Detect which cell encompasses the target text, then output its [x, y] center coordinate. 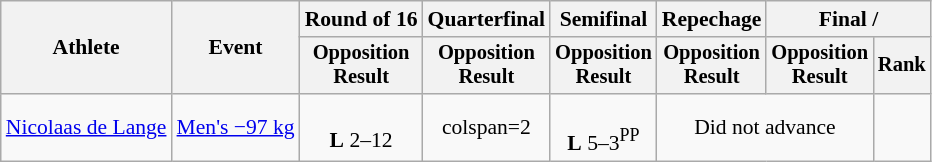
Event [236, 48]
Athlete [86, 48]
Quarterfinal [487, 19]
Rank [902, 66]
Final / [848, 19]
Men's −97 kg [236, 128]
Did not advance [765, 128]
colspan=2 [487, 128]
Nicolaas de Lange [86, 128]
Round of 16 [362, 19]
Repechage [712, 19]
Semifinal [604, 19]
L 5–3PP [604, 128]
L 2–12 [362, 128]
